From the cell containing the given text, extract its center point as (x, y) coordinate. 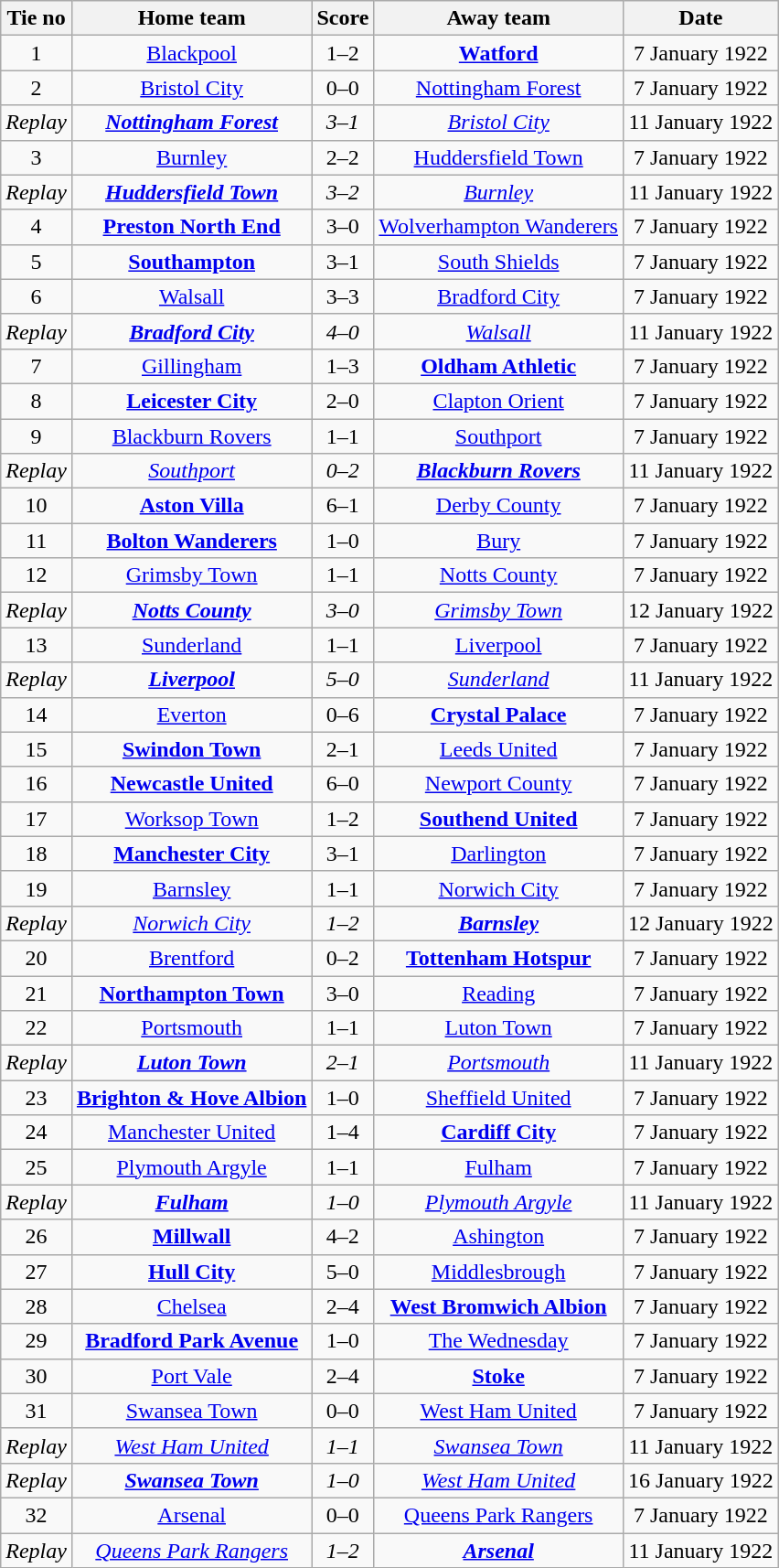
2 (37, 88)
Port Vale (191, 1376)
Middlesbrough (499, 1272)
Worksop Town (191, 819)
Manchester United (191, 1133)
3–2 (343, 192)
Clapton Orient (499, 401)
Derby County (499, 506)
16 January 1922 (700, 1480)
15 (37, 749)
3 (37, 157)
Stoke (499, 1376)
13 (37, 645)
Score (343, 18)
26 (37, 1237)
1–3 (343, 366)
8 (37, 401)
3–3 (343, 296)
23 (37, 1098)
Date (700, 18)
4–2 (343, 1237)
Darlington (499, 854)
Southampton (191, 262)
Swindon Town (191, 749)
Cardiff City (499, 1133)
20 (37, 958)
Bradford Park Avenue (191, 1341)
21 (37, 993)
Home team (191, 18)
South Shields (499, 262)
12 (37, 575)
Preston North End (191, 227)
Brentford (191, 958)
25 (37, 1167)
Newport County (499, 784)
16 (37, 784)
Newcastle United (191, 784)
Southend United (499, 819)
11 (37, 541)
2–2 (343, 157)
Tottenham Hotspur (499, 958)
32 (37, 1515)
4 (37, 227)
24 (37, 1133)
9 (37, 436)
10 (37, 506)
17 (37, 819)
22 (37, 1028)
Northampton Town (191, 993)
Gillingham (191, 366)
Reading (499, 993)
19 (37, 888)
6–0 (343, 784)
14 (37, 714)
Manchester City (191, 854)
27 (37, 1272)
Crystal Palace (499, 714)
Brighton & Hove Albion (191, 1098)
1–4 (343, 1133)
5 (37, 262)
6 (37, 296)
29 (37, 1341)
31 (37, 1411)
1 (37, 53)
West Bromwich Albion (499, 1306)
Leeds United (499, 749)
18 (37, 854)
Hull City (191, 1272)
7 (37, 366)
28 (37, 1306)
Everton (191, 714)
4–0 (343, 331)
Ashington (499, 1237)
Wolverhampton Wanderers (499, 227)
Millwall (191, 1237)
Bolton Wanderers (191, 541)
The Wednesday (499, 1341)
Bury (499, 541)
Leicester City (191, 401)
30 (37, 1376)
0–6 (343, 714)
2–0 (343, 401)
Oldham Athletic (499, 366)
6–1 (343, 506)
Aston Villa (191, 506)
Blackpool (191, 53)
Watford (499, 53)
Away team (499, 18)
Sheffield United (499, 1098)
Chelsea (191, 1306)
Tie no (37, 18)
